Search for the cell housing the specified text and yield its [X, Y] center coordinate. 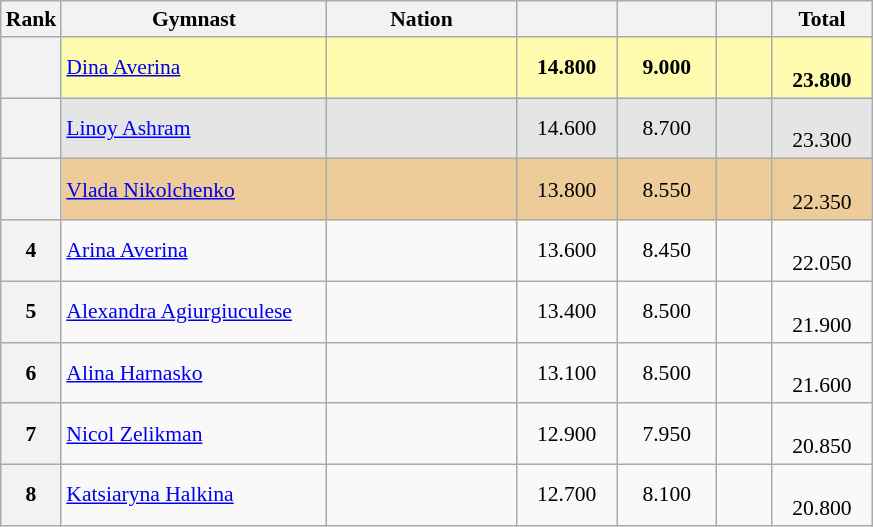
20.850 [822, 434]
Gymnast [194, 19]
8 [32, 496]
Arina Averina [194, 250]
Katsiaryna Halkina [194, 496]
14.600 [567, 128]
Vlada Nikolchenko [194, 190]
7 [32, 434]
13.400 [567, 312]
Total [822, 19]
8.450 [667, 250]
Alexandra Agiurgiuculese [194, 312]
4 [32, 250]
8.100 [667, 496]
8.700 [667, 128]
21.900 [822, 312]
5 [32, 312]
20.800 [822, 496]
13.600 [567, 250]
Rank [32, 19]
13.100 [567, 372]
Alina Harnasko [194, 372]
8.550 [667, 190]
23.800 [822, 68]
7.950 [667, 434]
9.000 [667, 68]
6 [32, 372]
14.800 [567, 68]
22.050 [822, 250]
Nation [421, 19]
Dina Averina [194, 68]
13.800 [567, 190]
Nicol Zelikman [194, 434]
Linoy Ashram [194, 128]
21.600 [822, 372]
23.300 [822, 128]
22.350 [822, 190]
12.900 [567, 434]
12.700 [567, 496]
